Identify which cell holds the provided text, then report its [x, y] central coordinate. 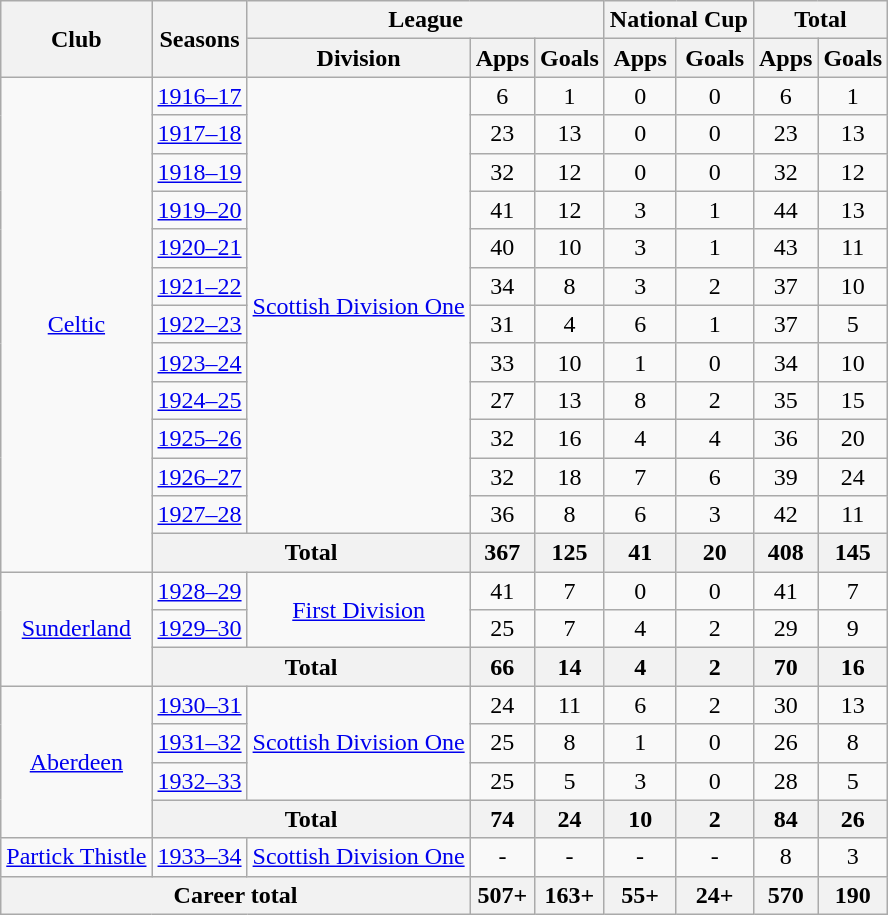
74 [502, 819]
1920–21 [200, 248]
570 [785, 895]
55+ [640, 895]
1927–28 [200, 515]
27 [502, 400]
31 [502, 324]
44 [785, 210]
40 [502, 248]
14 [570, 667]
League [426, 20]
Partick Thistle [76, 857]
30 [785, 705]
1930–31 [200, 705]
145 [853, 553]
1926–27 [200, 477]
1928–29 [200, 591]
1932–33 [200, 781]
163+ [570, 895]
1917–18 [200, 134]
1916–17 [200, 96]
125 [570, 553]
15 [853, 400]
Career total [236, 895]
1925–26 [200, 438]
28 [785, 781]
National Cup [678, 20]
First Division [358, 610]
39 [785, 477]
1922–23 [200, 324]
1924–25 [200, 400]
1931–32 [200, 743]
9 [853, 629]
24+ [715, 895]
42 [785, 515]
Sunderland [76, 629]
1919–20 [200, 210]
Aberdeen [76, 762]
Club [76, 39]
408 [785, 553]
507+ [502, 895]
43 [785, 248]
84 [785, 819]
18 [570, 477]
1929–30 [200, 629]
Division [358, 58]
1923–24 [200, 362]
33 [502, 362]
1918–19 [200, 172]
70 [785, 667]
190 [853, 895]
Celtic [76, 324]
367 [502, 553]
35 [785, 400]
1921–22 [200, 286]
29 [785, 629]
1933–34 [200, 857]
Seasons [200, 39]
66 [502, 667]
